Extract the (X, Y) coordinate from the center of the cell holding the provided text.  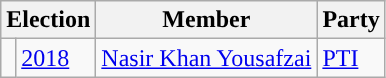
Election (48, 20)
Member (206, 20)
Nasir Khan Yousafzai (206, 58)
2018 (56, 58)
Party (351, 20)
PTI (351, 58)
